For the text-containing cell, return its midpoint in (x, y) coordinate format. 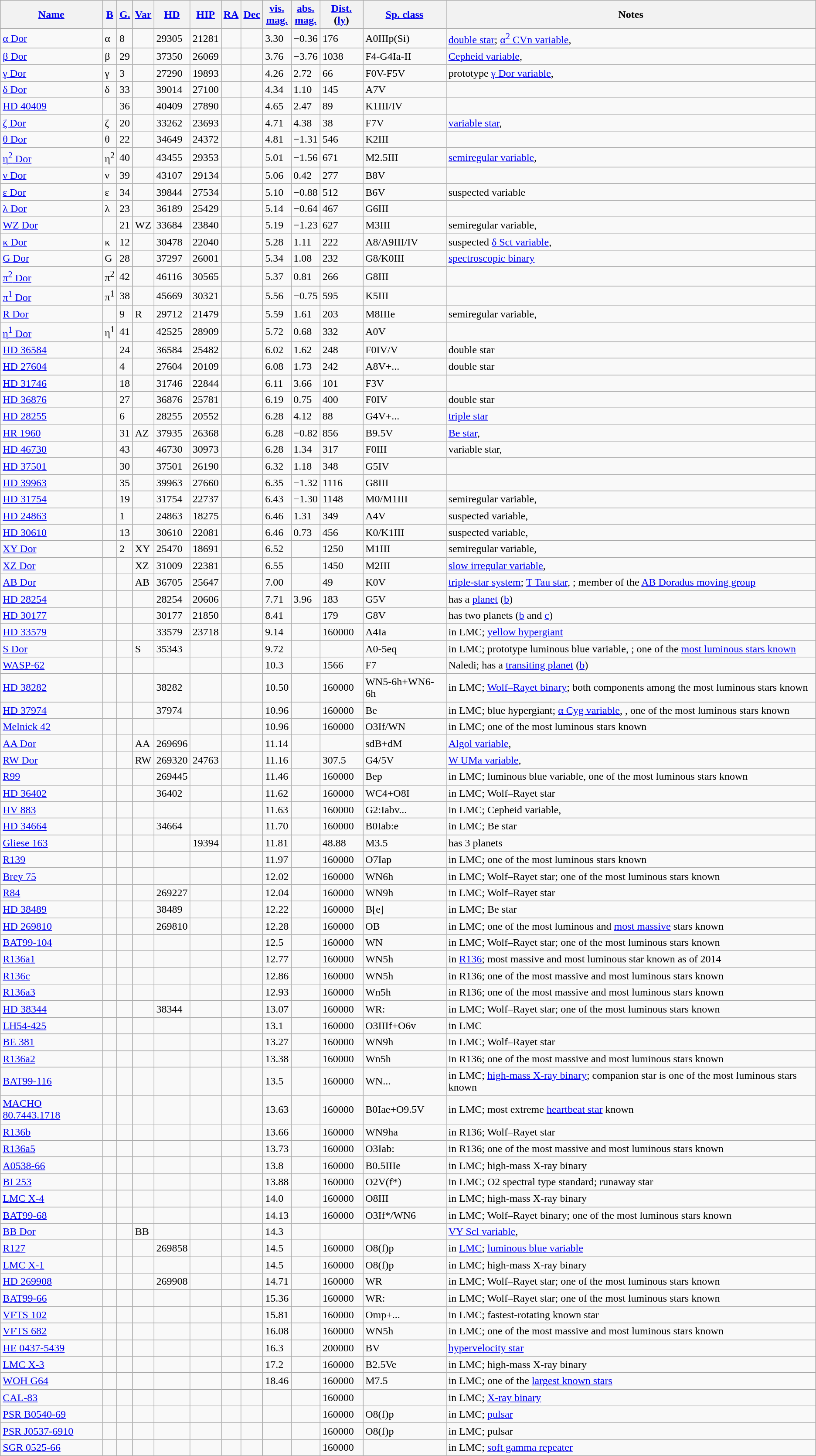
θ Dor (51, 140)
in LMC; luminous blue variable (631, 1248)
5.06 (277, 175)
7.71 (277, 599)
Be star, (631, 433)
R84 (51, 893)
F0IV (405, 400)
18.46 (277, 1381)
in LMC; fastest-rotating known star (631, 1315)
30 (125, 466)
8.41 (277, 615)
36876 (172, 400)
11.16 (277, 760)
17.2 (277, 1364)
Melnick 42 (51, 727)
27290 (172, 73)
12.77 (277, 959)
A0-5eq (405, 649)
WZ (143, 225)
39963 (172, 483)
43 (125, 450)
sdB+dM (405, 743)
12.93 (277, 992)
in R136; most massive and most luminous star known as of 2014 (631, 959)
Bep (405, 777)
33684 (172, 225)
30973 (206, 450)
1.73 (306, 366)
in LMC; soft gamma repeater (631, 1447)
triple-star system; T Tau star, ; member of the AB Doradus moving group (631, 582)
−1.30 (306, 499)
3.66 (306, 383)
26069 (206, 56)
348 (341, 466)
β (110, 56)
1566 (341, 665)
13 (125, 532)
4.38 (306, 123)
HD 46730 (51, 450)
37297 (172, 259)
AA (143, 743)
π1 (110, 296)
269227 (172, 893)
B2.5Ve (405, 1364)
O3IIIf+O6v (405, 1026)
14.3 (277, 1232)
δ Dor (51, 89)
−0.36 (306, 38)
9.72 (277, 649)
11.70 (277, 826)
HD 28254 (51, 599)
66 (341, 73)
R136a1 (51, 959)
49 (341, 582)
27604 (172, 366)
512 (341, 192)
Be (405, 710)
28 (125, 259)
176 (341, 38)
VFTS 102 (51, 1315)
0.81 (306, 276)
11.63 (277, 810)
13.66 (277, 1132)
23718 (206, 632)
0.68 (306, 332)
4.34 (277, 89)
R136a2 (51, 1059)
0.42 (306, 175)
in LMC (631, 1026)
12.28 (277, 926)
4.26 (277, 73)
F0IV/V (405, 350)
269445 (172, 777)
36584 (172, 350)
27100 (206, 89)
G2:Iabv... (405, 810)
in LMC; prototype luminous blue variable, ; one of the most luminous stars known (631, 649)
in LMC; one of the most luminous and most massive stars known (631, 926)
slow irregular variable, (631, 566)
LH54-425 (51, 1026)
21479 (206, 314)
1.61 (306, 314)
A0V (405, 332)
26190 (206, 466)
AA Dor (51, 743)
1.62 (306, 350)
28255 (172, 416)
31 (125, 433)
1.11 (306, 242)
abs.mag. (306, 15)
spectroscopic binary (631, 259)
248 (341, 350)
G. (125, 15)
9.14 (277, 632)
19893 (206, 73)
π1 Dor (51, 296)
in LMC; high-mass X-ray binary; companion star is one of the most luminous stars known (631, 1081)
18275 (206, 516)
−1.32 (306, 483)
20552 (206, 416)
15.81 (277, 1315)
856 (341, 433)
3.76 (277, 56)
in LMC; yellow hypergiant (631, 632)
in LMC; one of the largest known stars (631, 1381)
200000 (341, 1348)
22 (125, 140)
HR 1960 (51, 433)
7.00 (277, 582)
M2.5III (405, 158)
K0V (405, 582)
−0.75 (306, 296)
R136c (51, 976)
203 (341, 314)
W UMa variable, (631, 760)
14.0 (277, 1198)
prototype γ Dor variable, (631, 73)
1.18 (306, 466)
HD 37974 (51, 710)
456 (341, 532)
11.81 (277, 843)
349 (341, 516)
Cepheid variable, (631, 56)
HD 36402 (51, 793)
400 (341, 400)
36402 (172, 793)
24 (125, 350)
5.28 (277, 242)
23 (125, 208)
43107 (172, 175)
24863 (172, 516)
13.8 (277, 1165)
ζ (110, 123)
B0.5IIIe (405, 1165)
A7V (405, 89)
suspected δ Sct variable, (631, 242)
22381 (206, 566)
42525 (172, 332)
in LMC; O2 spectral type standard; runaway star (631, 1182)
29134 (206, 175)
30321 (206, 296)
G8/K0III (405, 259)
6.11 (277, 383)
5.56 (277, 296)
38344 (172, 1009)
21850 (206, 615)
WR (405, 1282)
Algol variable, (631, 743)
23840 (206, 225)
5.14 (277, 208)
has two planets (b and c) (631, 615)
39844 (172, 192)
45669 (172, 296)
2 (125, 549)
WN (405, 943)
6.52 (277, 549)
38282 (172, 688)
36189 (172, 208)
HD 36876 (51, 400)
33 (125, 89)
hypervelocity star (631, 1348)
HD 31746 (51, 383)
XZ Dor (51, 566)
36 (125, 106)
B6V (405, 192)
CAL-83 (51, 1398)
1116 (341, 483)
34649 (172, 140)
24763 (206, 760)
11.14 (277, 743)
Sp. class (405, 15)
K0/K1III (405, 532)
30565 (206, 276)
G8V (405, 615)
35343 (172, 649)
12.22 (277, 909)
in LMC; one of the most massive and most luminous stars known (631, 1331)
Dec (252, 15)
double star; α2 CVn variable, (631, 38)
46116 (172, 276)
33579 (172, 632)
38489 (172, 909)
A8/A9III/IV (405, 242)
in LMC; most extreme heartbeat star known (631, 1109)
222 (341, 242)
232 (341, 259)
η1 (110, 332)
HD 24863 (51, 516)
Var (143, 15)
6.08 (277, 366)
ε Dor (51, 192)
15.36 (277, 1298)
Notes (631, 15)
277 (341, 175)
HD 269908 (51, 1282)
A4V (405, 516)
22737 (206, 499)
1148 (341, 499)
G5V (405, 599)
RW Dor (51, 760)
R99 (51, 777)
30478 (172, 242)
B0Iae+O9.5V (405, 1109)
5.10 (277, 192)
HD 30177 (51, 615)
R Dor (51, 314)
HD 28255 (51, 416)
269908 (172, 1282)
29353 (206, 158)
−0.82 (306, 433)
XY (143, 549)
31009 (172, 566)
WN9ha (405, 1132)
12 (125, 242)
XZ (143, 566)
1250 (341, 549)
22081 (206, 532)
triple star (631, 416)
37935 (172, 433)
12.02 (277, 876)
39014 (172, 89)
BI 253 (51, 1182)
88 (341, 416)
1.08 (306, 259)
11.62 (277, 793)
HD 38489 (51, 909)
9 (125, 314)
BAT99-66 (51, 1298)
145 (341, 89)
4.81 (277, 140)
89 (341, 106)
101 (341, 383)
ζ Dor (51, 123)
5.19 (277, 225)
HD 36584 (51, 350)
B (110, 15)
18691 (206, 549)
O3If*/WN6 (405, 1215)
F7 (405, 665)
35 (125, 483)
WC4+O8I (405, 793)
1 (125, 516)
269320 (172, 760)
6.43 (277, 499)
α (110, 38)
K1III/IV (405, 106)
WASP-62 (51, 665)
269858 (172, 1248)
12.86 (277, 976)
α Dor (51, 38)
−0.88 (306, 192)
546 (341, 140)
K2III (405, 140)
19 (125, 499)
γ (110, 73)
Gliese 163 (51, 843)
OB (405, 926)
HD 34664 (51, 826)
13.5 (277, 1081)
AZ (143, 433)
179 (341, 615)
in LMC; blue hypergiant; α Cyg variable, , one of the most luminous stars known (631, 710)
14.13 (277, 1215)
B[e] (405, 909)
BB Dor (51, 1232)
vis.mag. (277, 15)
13.63 (277, 1109)
22844 (206, 383)
AB Dor (51, 582)
1038 (341, 56)
BE 381 (51, 1042)
6 (125, 416)
F0V-F5V (405, 73)
ν Dor (51, 175)
13.27 (277, 1042)
M8IIIe (405, 314)
1450 (341, 566)
34664 (172, 826)
R136a5 (51, 1149)
HD 39963 (51, 483)
O3Iab: (405, 1149)
317 (341, 450)
HD 33579 (51, 632)
π2 (110, 276)
HD 38282 (51, 688)
has a planet (b) (631, 599)
HIP (206, 15)
K5III (405, 296)
κ Dor (51, 242)
0.73 (306, 532)
PSR B0540-69 (51, 1414)
1.31 (306, 516)
20109 (206, 366)
κ (110, 242)
in LMC; Cepheid variable, (631, 810)
36705 (172, 582)
26368 (206, 433)
Brey 75 (51, 876)
HD 27604 (51, 366)
28254 (172, 599)
266 (341, 276)
31754 (172, 499)
η2 (110, 158)
BB (143, 1232)
G4/5V (405, 760)
6.55 (277, 566)
4.12 (306, 416)
24372 (206, 140)
AB (143, 582)
6.32 (277, 466)
19394 (206, 843)
λ (110, 208)
269696 (172, 743)
30177 (172, 615)
in LMC; luminous blue variable, one of the most luminous stars known (631, 777)
16.3 (277, 1348)
has 3 planets (631, 843)
λ Dor (51, 208)
in LMC; Wolf–Rayet binary; one of the most luminous stars known (631, 1215)
η1 Dor (51, 332)
3 (125, 73)
14.71 (277, 1282)
11.46 (277, 777)
627 (341, 225)
B9.5V (405, 433)
LMC X-4 (51, 1198)
242 (341, 366)
A8V+... (405, 366)
27660 (206, 483)
R136b (51, 1132)
M3.5 (405, 843)
−1.23 (306, 225)
37501 (172, 466)
HD 38344 (51, 1009)
25781 (206, 400)
13.07 (277, 1009)
−1.31 (306, 140)
PSR J0537-6910 (51, 1431)
11.97 (277, 859)
37974 (172, 710)
O3If/WN (405, 727)
M2III (405, 566)
5.72 (277, 332)
Naledi; has a transiting planet (b) (631, 665)
−3.76 (306, 56)
307.5 (341, 760)
13.73 (277, 1149)
WN... (405, 1081)
M0/M1III (405, 499)
β Dor (51, 56)
R136a3 (51, 992)
RW (143, 760)
43455 (172, 158)
WZ Dor (51, 225)
1.34 (306, 450)
δ (110, 89)
27890 (206, 106)
G5IV (405, 466)
1.10 (306, 89)
MACHO 80.7443.1718 (51, 1109)
HD 37501 (51, 466)
O7Iap (405, 859)
ε (110, 192)
XY Dor (51, 549)
28909 (206, 332)
23693 (206, 123)
VY Scl variable, (631, 1232)
30610 (172, 532)
BAT99-68 (51, 1215)
42 (125, 276)
39 (125, 175)
O8III (405, 1198)
LMC X-3 (51, 1364)
21281 (206, 38)
3.30 (277, 38)
332 (341, 332)
SGR 0525-66 (51, 1447)
B0Iab:e (405, 826)
in LMC; Wolf–Rayet binary; both components among the most luminous stars known (631, 688)
31746 (172, 383)
13.38 (277, 1059)
A4Ia (405, 632)
26001 (206, 259)
VFTS 682 (51, 1331)
BV (405, 1348)
S Dor (51, 649)
A0538-66 (51, 1165)
4.65 (277, 106)
48.88 (341, 843)
G6III (405, 208)
M1III (405, 549)
WN6h (405, 876)
4 (125, 366)
25429 (206, 208)
467 (341, 208)
F3V (405, 383)
γ Dor (51, 73)
27 (125, 400)
BAT99-116 (51, 1081)
671 (341, 158)
HD 31754 (51, 499)
34 (125, 192)
27534 (206, 192)
F7V (405, 123)
S (143, 649)
12.04 (277, 893)
R139 (51, 859)
π2 Dor (51, 276)
G (110, 259)
0.75 (306, 400)
4.71 (277, 123)
595 (341, 296)
BAT99-104 (51, 943)
WOH G64 (51, 1381)
Dist. (ly) (341, 15)
G Dor (51, 259)
B8V (405, 175)
−1.56 (306, 158)
3.96 (306, 599)
5.59 (277, 314)
R (143, 314)
29 (125, 56)
18 (125, 383)
HV 883 (51, 810)
F0III (405, 450)
HD 30610 (51, 532)
HD 269810 (51, 926)
WN5-6h+WN6-6h (405, 688)
θ (110, 140)
25470 (172, 549)
F4-G4Ia-II (405, 56)
46730 (172, 450)
183 (341, 599)
5.01 (277, 158)
16.08 (277, 1331)
suspected variable (631, 192)
−0.64 (306, 208)
33262 (172, 123)
2.72 (306, 73)
ν (110, 175)
in R136; Wolf–Rayet star (631, 1132)
8 (125, 38)
η2 Dor (51, 158)
RA (231, 15)
Name (51, 15)
6.19 (277, 400)
O2V(f*) (405, 1182)
6.35 (277, 483)
29305 (172, 38)
29712 (172, 314)
G4V+... (405, 416)
10.3 (277, 665)
HD 40409 (51, 106)
2.47 (306, 106)
40409 (172, 106)
Omp+... (405, 1315)
HE 0437-5439 (51, 1348)
A0IIIp(Si) (405, 38)
R127 (51, 1248)
41 (125, 332)
12.5 (277, 943)
5.37 (277, 276)
13.88 (277, 1182)
LMC X-1 (51, 1265)
22040 (206, 242)
6.02 (277, 350)
5.34 (277, 259)
10.50 (277, 688)
37350 (172, 56)
21 (125, 225)
25647 (206, 582)
20606 (206, 599)
HD (172, 15)
269810 (172, 926)
40 (125, 158)
13.1 (277, 1026)
20 (125, 123)
25482 (206, 350)
M3III (405, 225)
in LMC; X-ray binary (631, 1398)
M7.5 (405, 1381)
